Provide the [X, Y] coordinate of the cell's center where the given text is located.  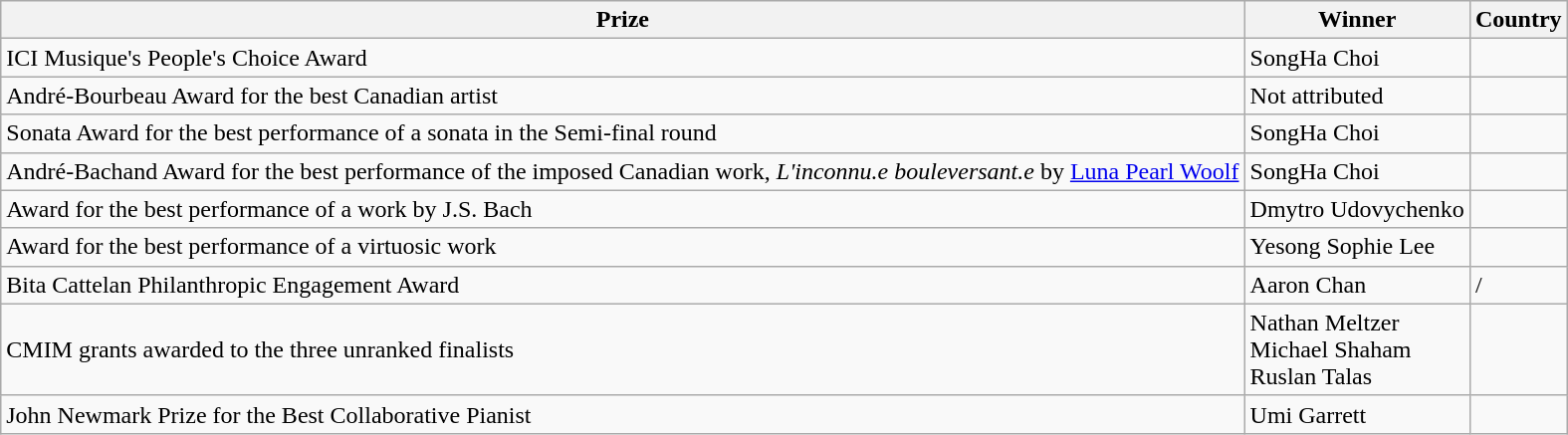
André-Bourbeau Award for the best Canadian artist [623, 96]
ICI Musique's People's Choice Award [623, 58]
Dmytro Udovychenko [1357, 209]
Prize [623, 20]
Bita Cattelan Philanthropic Engagement Award [623, 285]
Yesong Sophie Lee [1357, 247]
Award for the best performance of a virtuosic work [623, 247]
André-Bachand Award for the best performance of the imposed Canadian work, L'inconnu.e bouleversant.e by Luna Pearl Woolf [623, 171]
Winner [1357, 20]
Umi Garrett [1357, 414]
/ [1518, 285]
Award for the best performance of a work by J.S. Bach [623, 209]
Sonata Award for the best performance of a sonata in the Semi-final round [623, 133]
CMIM grants awarded to the three unranked finalists [623, 349]
Nathan MeltzerMichael Shaham Ruslan Talas [1357, 349]
Country [1518, 20]
John Newmark Prize for the Best Collaborative Pianist [623, 414]
Not attributed [1357, 96]
Aaron Chan [1357, 285]
